Output the (X, Y) coordinate of the center of the cell containing the given text.  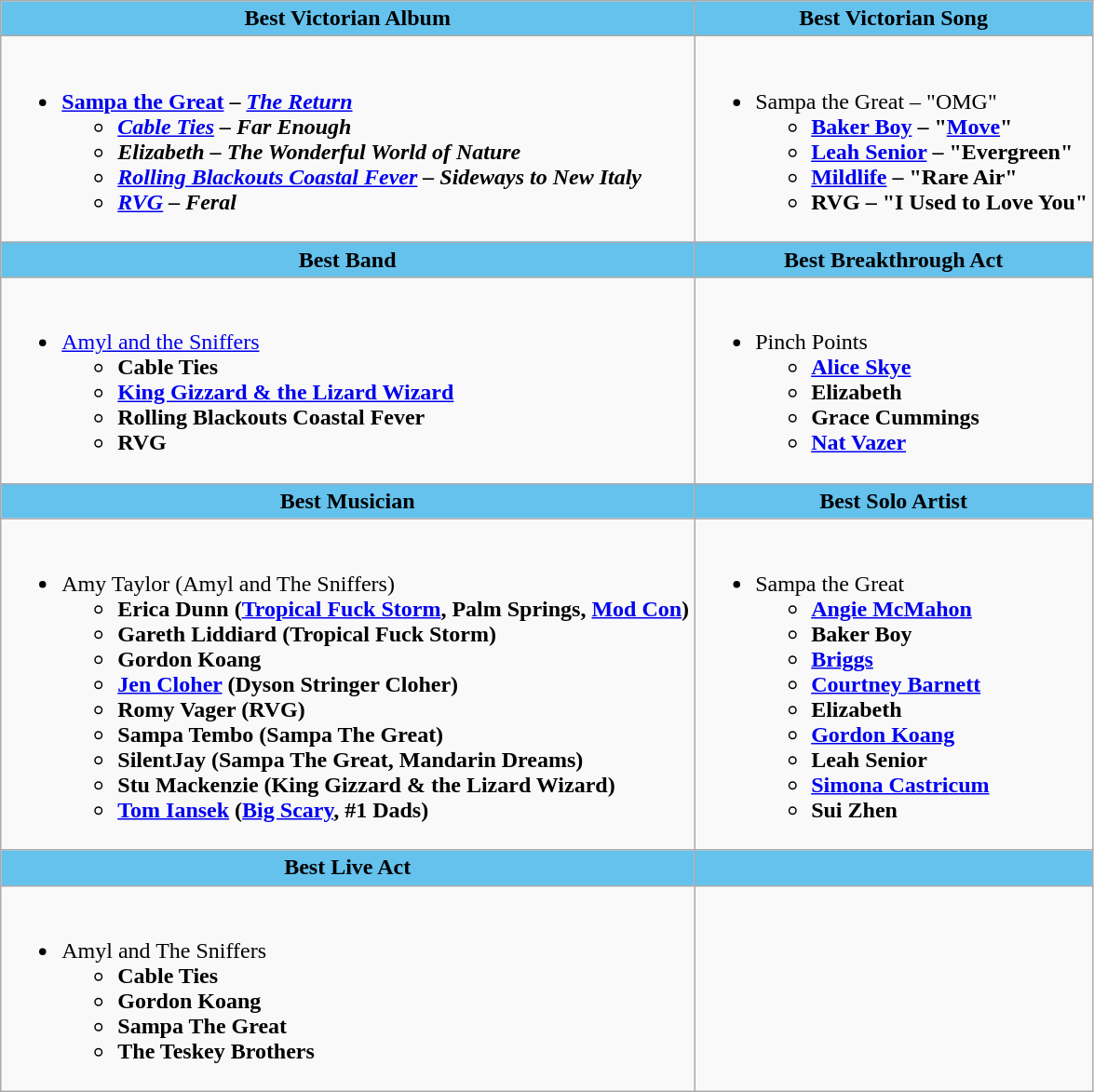
Amyl and the SniffersCable TiesKing Gizzard & the Lizard WizardRolling Blackouts Coastal FeverRVG (348, 380)
Sampa the GreatAngie McMahonBaker BoyBriggsCourtney BarnettElizabethGordon KoangLeah SeniorSimona CastricumSui Zhen (894, 684)
Best Victorian Album (348, 19)
Best Band (348, 260)
Best Live Act (348, 868)
Best Breakthrough Act (894, 260)
Best Victorian Song (894, 19)
Best Solo Artist (894, 501)
Best Musician (348, 501)
Pinch PointsAlice SkyeElizabethGrace CummingsNat Vazer (894, 380)
Sampa the Great – "OMG"Baker Boy – "Move"Leah Senior – "Evergreen"Mildlife – "Rare Air"RVG – "I Used to Love You" (894, 140)
Amyl and The SniffersCable TiesGordon KoangSampa The GreatThe Teskey Brothers (348, 989)
